For the text-containing cell, return its midpoint in (X, Y) coordinate format. 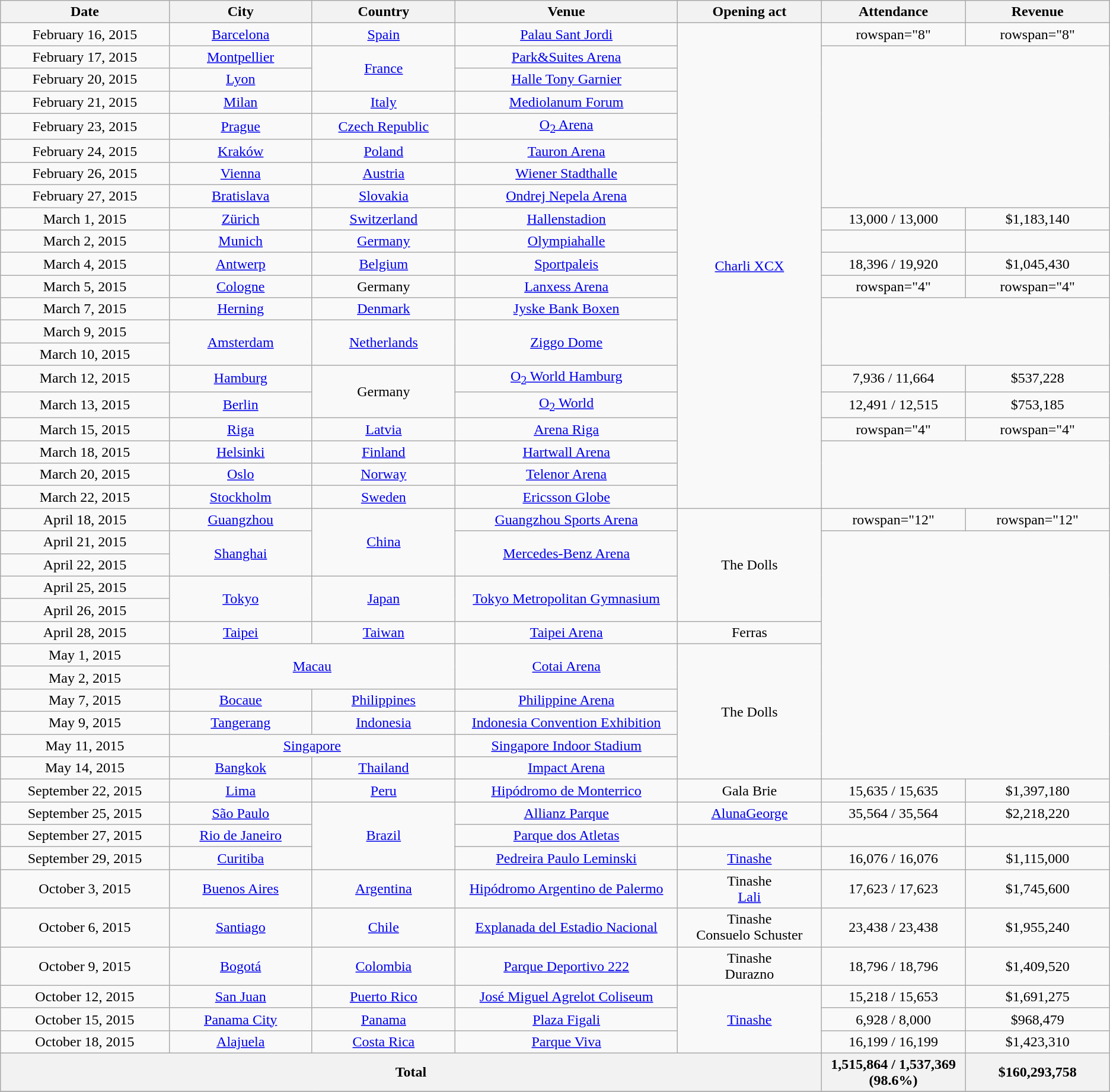
Denmark (383, 309)
March 13, 2015 (85, 405)
Cologne (241, 286)
Latvia (383, 429)
TinasheDurazno (749, 966)
Park&Suites Arena (567, 57)
Hartwall Arena (567, 452)
February 24, 2015 (85, 151)
May 1, 2015 (85, 655)
Ondrej Nepela Arena (567, 196)
February 21, 2015 (85, 102)
March 22, 2015 (85, 497)
May 11, 2015 (85, 746)
September 29, 2015 (85, 858)
April 25, 2015 (85, 587)
Bratislava (241, 196)
23,438 / 23,438 (893, 928)
Opening act (749, 12)
Montpellier (241, 57)
Santiago (241, 928)
France (383, 68)
San Juan (241, 997)
Buenos Aires (241, 889)
April 26, 2015 (85, 610)
October 12, 2015 (85, 997)
Gala Brie (749, 791)
$1,397,180 (1038, 791)
Telenor Arena (567, 475)
Indonesia (383, 723)
September 22, 2015 (85, 791)
May 2, 2015 (85, 677)
35,564 / 35,564 (893, 813)
Indonesia Convention Exhibition (567, 723)
Argentina (383, 889)
Zürich (241, 219)
Thailand (383, 768)
September 25, 2015 (85, 813)
Bocaue (241, 700)
AlunaGeorge (749, 813)
Hallenstadion (567, 219)
O2 World Hamburg (567, 378)
March 12, 2015 (85, 378)
15,635 / 15,635 (893, 791)
Poland (383, 151)
16,076 / 16,076 (893, 858)
China (383, 542)
Date (85, 12)
Mercedes-Benz Arena (567, 553)
Parque Deportivo 222 (567, 966)
Singapore Indoor Stadium (567, 746)
Parque Viva (567, 1042)
15,218 / 15,653 (893, 997)
Olympiahalle (567, 241)
Slovakia (383, 196)
12,491 / 12,515 (893, 405)
$1,955,240 (1038, 928)
February 17, 2015 (85, 57)
March 5, 2015 (85, 286)
Milan (241, 102)
São Paulo (241, 813)
Singapore (312, 746)
18,396 / 19,920 (893, 264)
Italy (383, 102)
Panama City (241, 1019)
Wiener Stadthalle (567, 173)
Philippine Arena (567, 700)
1,515,864 / 1,537,369(98.6%) (893, 1072)
Explanada del Estadio Nacional (567, 928)
$2,218,220 (1038, 813)
Tokyo Metropolitan Gymnasium (567, 598)
$1,115,000 (1038, 858)
$753,185 (1038, 405)
Lima (241, 791)
April 28, 2015 (85, 632)
October 15, 2015 (85, 1019)
Mediolanum Forum (567, 102)
Vienna (241, 173)
February 23, 2015 (85, 126)
Belgium (383, 264)
Lanxess Arena (567, 286)
Charli XCX (749, 266)
Halle Tony Garnier (567, 79)
Palau Sant Jordi (567, 34)
Ferras (749, 632)
Parque dos Atletas (567, 836)
May 7, 2015 (85, 700)
May 14, 2015 (85, 768)
Switzerland (383, 219)
Venue (567, 12)
Arena Riga (567, 429)
$968,479 (1038, 1019)
16,199 / 16,199 (893, 1042)
Hipódromo Argentino de Palermo (567, 889)
Norway (383, 475)
March 18, 2015 (85, 452)
March 20, 2015 (85, 475)
February 27, 2015 (85, 196)
Colombia (383, 966)
Finland (383, 452)
Netherlands (383, 343)
April 22, 2015 (85, 565)
Japan (383, 598)
Ericsson Globe (567, 497)
Guangzhou Sports Arena (567, 520)
Impact Arena (567, 768)
March 15, 2015 (85, 429)
Barcelona (241, 34)
Guangzhou (241, 520)
Plaza Figali (567, 1019)
Austria (383, 173)
City (241, 12)
O2 Arena (567, 126)
February 16, 2015 (85, 34)
Peru (383, 791)
Munich (241, 241)
Bangkok (241, 768)
O2 World (567, 405)
October 6, 2015 (85, 928)
Tangerang (241, 723)
Panama (383, 1019)
Taipei Arena (567, 632)
Philippines (383, 700)
Hamburg (241, 378)
Taipei (241, 632)
Spain (383, 34)
$1,423,310 (1038, 1042)
TinasheLali (749, 889)
Curitiba (241, 858)
6,928 / 8,000 (893, 1019)
March 9, 2015 (85, 332)
October 3, 2015 (85, 889)
Brazil (383, 836)
Country (383, 12)
Amsterdam (241, 343)
March 7, 2015 (85, 309)
Prague (241, 126)
Lyon (241, 79)
Tokyo (241, 598)
Sportpaleis (567, 264)
Czech Republic (383, 126)
March 10, 2015 (85, 354)
Helsinki (241, 452)
Allianz Parque (567, 813)
October 18, 2015 (85, 1042)
Attendance (893, 12)
October 9, 2015 (85, 966)
José Miguel Agrelot Coliseum (567, 997)
Tauron Arena (567, 151)
Macau (312, 666)
$1,691,275 (1038, 997)
17,623 / 17,623 (893, 889)
Costa Rica (383, 1042)
February 26, 2015 (85, 173)
$1,045,430 (1038, 264)
March 1, 2015 (85, 219)
Chile (383, 928)
Riga (241, 429)
Stockholm (241, 497)
Puerto Rico (383, 997)
Sweden (383, 497)
Total (411, 1072)
$1,745,600 (1038, 889)
TinasheConsuelo Schuster (749, 928)
September 27, 2015 (85, 836)
May 9, 2015 (85, 723)
Oslo (241, 475)
7,936 / 11,664 (893, 378)
Pedreira Paulo Leminski (567, 858)
$160,293,758 (1038, 1072)
$1,183,140 (1038, 219)
Hipódromo de Monterrico (567, 791)
Cotai Arena (567, 666)
Herning (241, 309)
Taiwan (383, 632)
Antwerp (241, 264)
18,796 / 18,796 (893, 966)
Ziggo Dome (567, 343)
Berlin (241, 405)
$537,228 (1038, 378)
April 18, 2015 (85, 520)
Shanghai (241, 553)
$1,409,520 (1038, 966)
13,000 / 13,000 (893, 219)
Jyske Bank Boxen (567, 309)
February 20, 2015 (85, 79)
Bogotá (241, 966)
March 4, 2015 (85, 264)
April 21, 2015 (85, 542)
Alajuela (241, 1042)
Kraków (241, 151)
Rio de Janeiro (241, 836)
Revenue (1038, 12)
March 2, 2015 (85, 241)
